Search for the cell housing the specified text and yield its (x, y) center coordinate. 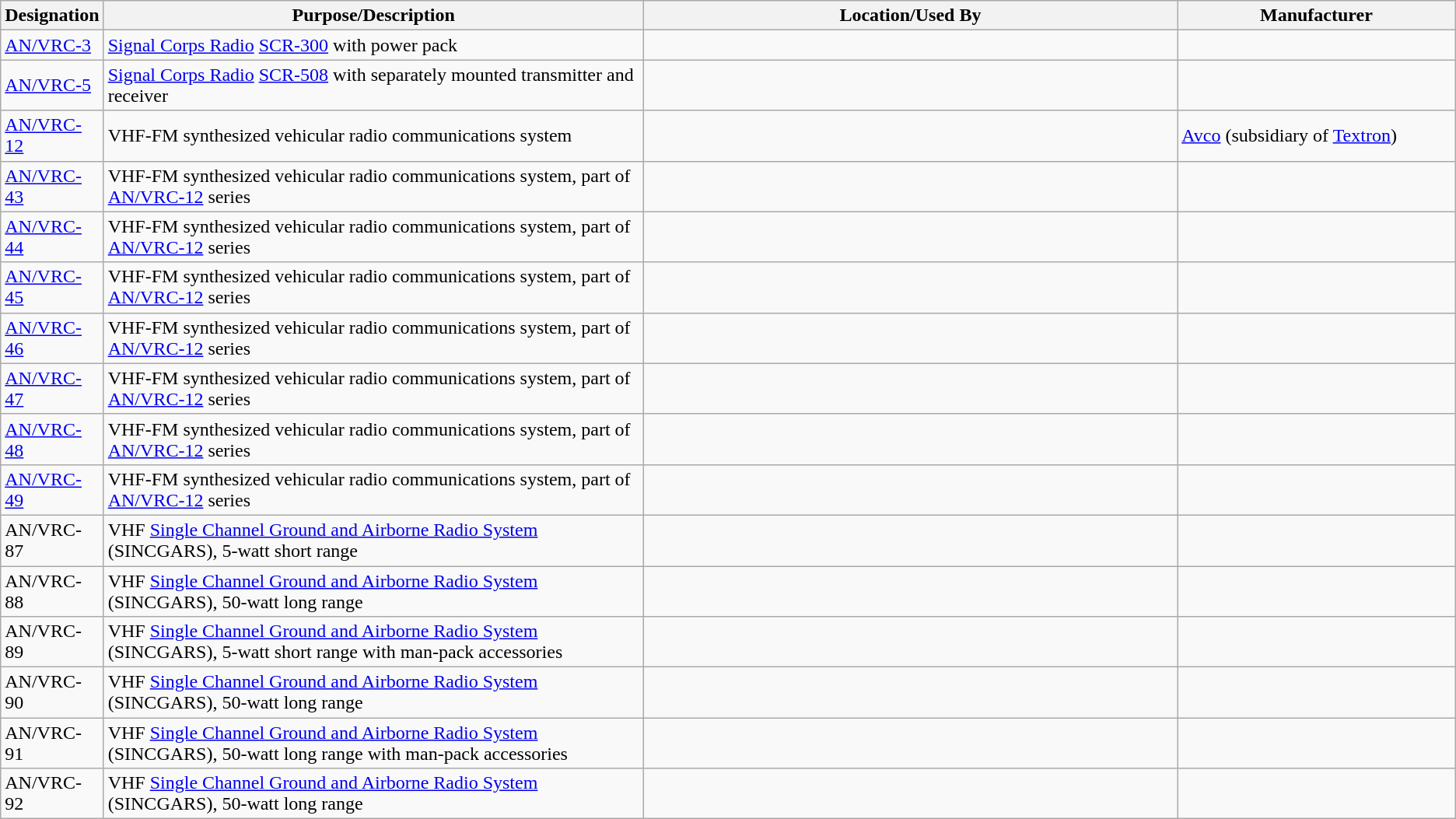
AN/VRC-89 (52, 642)
AN/VRC-45 (52, 288)
AN/VRC-43 (52, 187)
AN/VRC-87 (52, 540)
AN/VRC-91 (52, 744)
AN/VRC-44 (52, 236)
Signal Corps Radio SCR-508 with separately mounted transmitter and receiver (373, 86)
Signal Corps Radio SCR-300 with power pack (373, 45)
Manufacturer (1317, 16)
Designation (52, 16)
AN/VRC-46 (52, 338)
Purpose/Description (373, 16)
AN/VRC-5 (52, 86)
VHF Single Channel Ground and Airborne Radio System (SINCGARS), 50-watt long range with man-pack accessories (373, 744)
AN/VRC-88 (52, 591)
VHF Single Channel Ground and Airborne Radio System (SINCGARS), 5-watt short range with man-pack accessories (373, 642)
VHF Single Channel Ground and Airborne Radio System (SINCGARS), 5-watt short range (373, 540)
AN/VRC-3 (52, 45)
AN/VRC-92 (52, 793)
Location/Used By (910, 16)
VHF-FM synthesized vehicular radio communications system (373, 135)
Avco (subsidiary of Textron) (1317, 135)
AN/VRC-48 (52, 439)
AN/VRC-49 (52, 490)
AN/VRC-12 (52, 135)
AN/VRC-47 (52, 389)
AN/VRC-90 (52, 692)
